Search for the cell housing the specified text and yield its (X, Y) center coordinate. 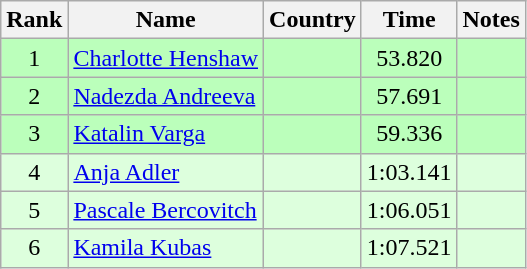
Anja Adler (166, 172)
Nadezda Andreeva (166, 96)
57.691 (409, 96)
Rank (34, 20)
1:07.521 (409, 248)
Kamila Kubas (166, 248)
Country (313, 20)
1:03.141 (409, 172)
6 (34, 248)
Notes (491, 20)
5 (34, 210)
Pascale Bercovitch (166, 210)
Charlotte Henshaw (166, 58)
4 (34, 172)
59.336 (409, 134)
1:06.051 (409, 210)
53.820 (409, 58)
Name (166, 20)
Time (409, 20)
2 (34, 96)
Katalin Varga (166, 134)
3 (34, 134)
1 (34, 58)
